Locate the cell with the specified text and output its [X, Y] center coordinate. 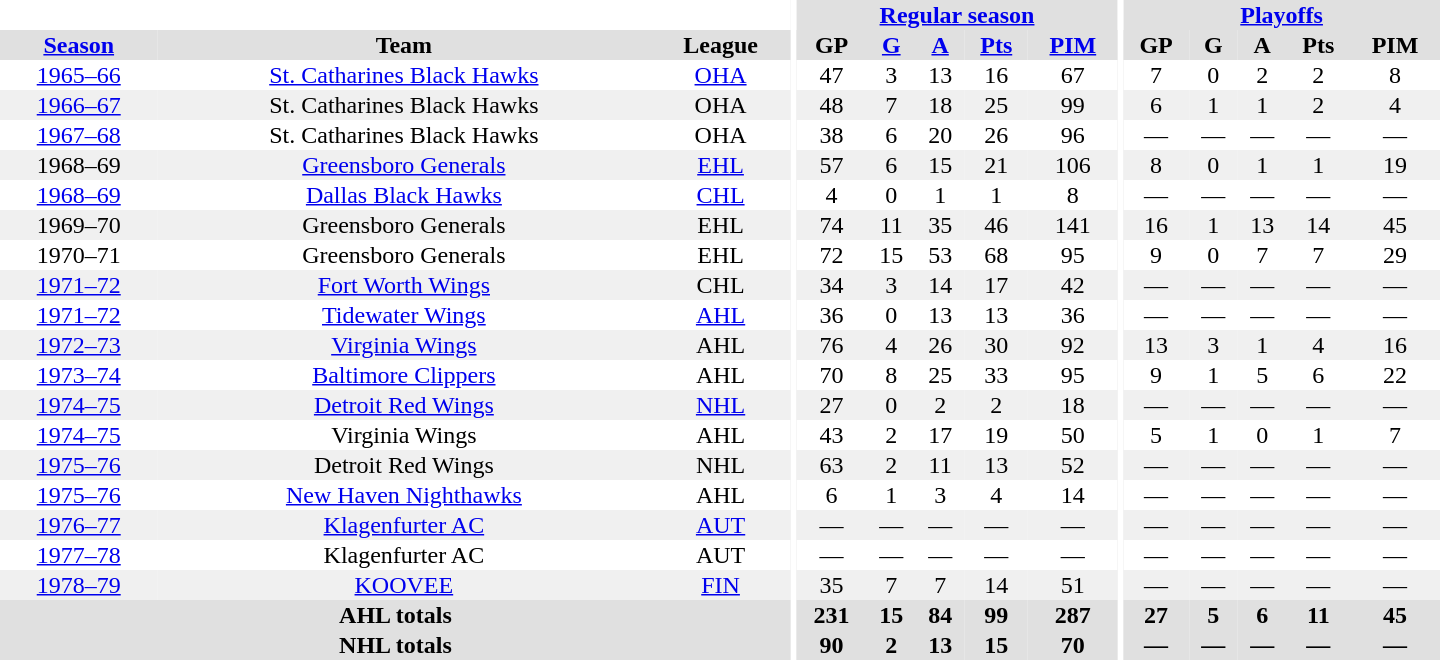
Fort Worth Wings [404, 285]
21 [996, 165]
67 [1073, 75]
42 [1073, 285]
1967–68 [78, 135]
106 [1073, 165]
68 [996, 255]
Playoffs [1282, 15]
231 [832, 615]
1970–71 [78, 255]
20 [940, 135]
84 [940, 615]
90 [832, 645]
FIN [720, 585]
AHL totals [396, 615]
34 [832, 285]
63 [832, 465]
1972–73 [78, 345]
74 [832, 225]
51 [1073, 585]
53 [940, 255]
50 [1073, 435]
New Haven Nighthawks [404, 495]
1976–77 [78, 525]
48 [832, 105]
Team [404, 45]
1977–78 [78, 555]
72 [832, 255]
57 [832, 165]
Tidewater Wings [404, 315]
League [720, 45]
96 [1073, 135]
KOOVEE [404, 585]
33 [996, 375]
43 [832, 435]
30 [996, 345]
Baltimore Clippers [404, 375]
46 [996, 225]
22 [1395, 375]
NHL totals [396, 645]
1973–74 [78, 375]
141 [1073, 225]
47 [832, 75]
52 [1073, 465]
76 [832, 345]
287 [1073, 615]
38 [832, 135]
Regular season [957, 15]
29 [1395, 255]
1969–70 [78, 225]
1966–67 [78, 105]
92 [1073, 345]
1978–79 [78, 585]
Season [78, 45]
Dallas Black Hawks [404, 195]
1965–66 [78, 75]
